Scan for the cell matching the given text and deliver its (X, Y) coordinate at center. 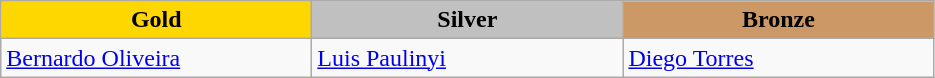
Bernardo Oliveira (156, 58)
Bronze (778, 20)
Diego Torres (778, 58)
Silver (468, 20)
Gold (156, 20)
Luis Paulinyi (468, 58)
